Return the [X, Y] coordinate for the center point of the cell that contains the specified text.  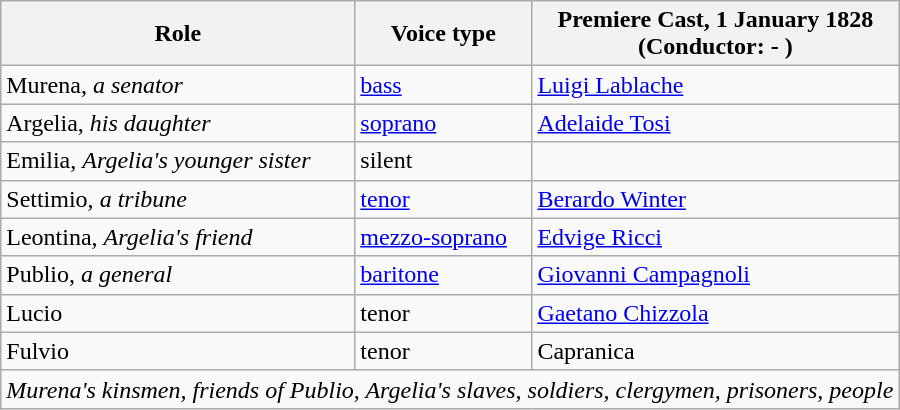
Role [178, 34]
Capranica [716, 351]
Adelaide Tosi [716, 123]
baritone [444, 275]
Lucio [178, 313]
Gaetano Chizzola [716, 313]
Settimio, a tribune [178, 199]
Emilia, Argelia's younger sister [178, 161]
Edvige Ricci [716, 237]
Fulvio [178, 351]
Luigi Lablache [716, 85]
Berardo Winter [716, 199]
Murena, a senator [178, 85]
Murena's kinsmen, friends of Publio, Argelia's slaves, soldiers, clergymen, prisoners, people [450, 389]
Giovanni Campagnoli [716, 275]
Voice type [444, 34]
Premiere Cast, 1 January 1828(Conductor: - ) [716, 34]
Leontina, Argelia's friend [178, 237]
silent [444, 161]
Argelia, his daughter [178, 123]
mezzo-soprano [444, 237]
Publio, a general [178, 275]
bass [444, 85]
soprano [444, 123]
